Find where the given text appears and provide that cell's center as (x, y) coordinate. 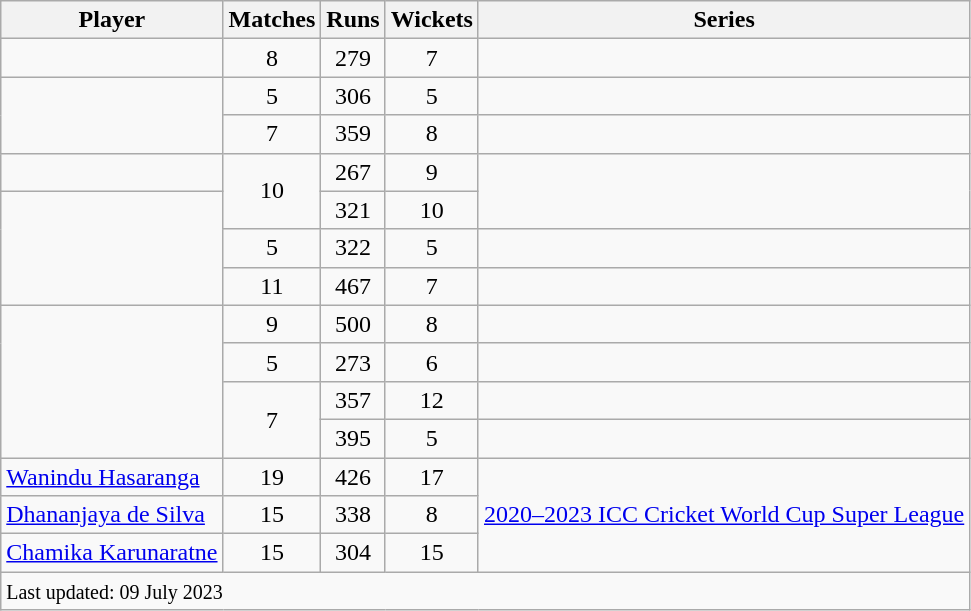
Wickets (432, 20)
Chamika Karunaratne (112, 553)
19 (272, 477)
Matches (272, 20)
6 (432, 362)
Runs (353, 20)
Last updated: 09 July 2023 (486, 591)
357 (353, 400)
338 (353, 515)
17 (432, 477)
Dhananjaya de Silva (112, 515)
2020–2023 ICC Cricket World Cup Super League (724, 515)
467 (353, 286)
279 (353, 58)
426 (353, 477)
Wanindu Hasaranga (112, 477)
12 (432, 400)
304 (353, 553)
500 (353, 324)
267 (353, 172)
Player (112, 20)
359 (353, 134)
306 (353, 96)
395 (353, 438)
Series (724, 20)
321 (353, 210)
322 (353, 248)
11 (272, 286)
273 (353, 362)
